Search for the cell housing the specified text and yield its (x, y) center coordinate. 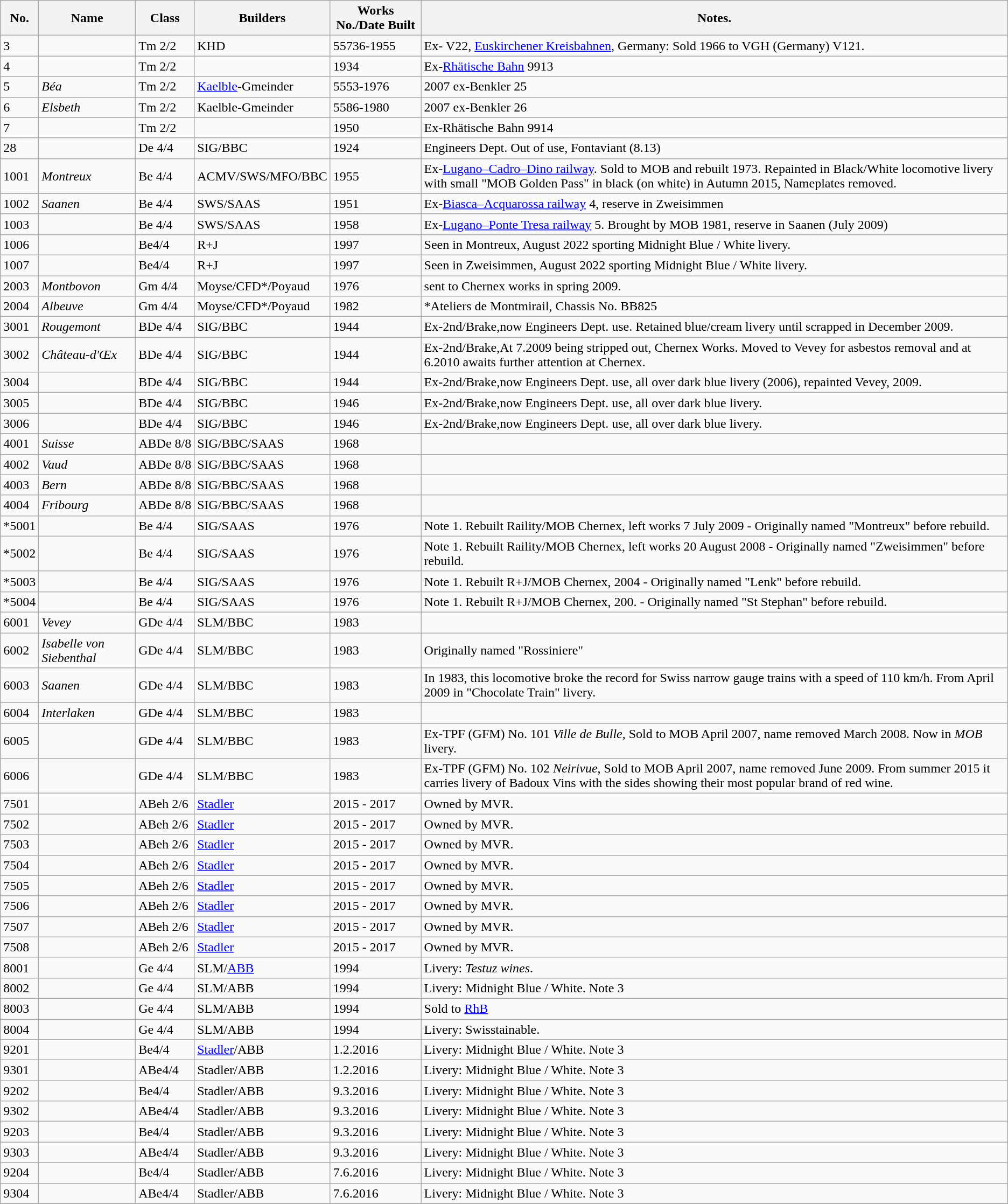
Château-d'Œx (87, 354)
7502 (19, 824)
7507 (19, 927)
Name (87, 18)
9304 (19, 1193)
Note 1. Rebuilt Raility/MOB Chernex, left works 20 August 2008 - Originally named "Zweisimmen" before rebuild. (714, 554)
6003 (19, 685)
7506 (19, 906)
2003 (19, 286)
*5004 (19, 602)
9204 (19, 1173)
Bern (87, 485)
Seen in Montreux, August 2022 sporting Midnight Blue / White livery. (714, 245)
4002 (19, 464)
7501 (19, 804)
In 1983, this locomotive broke the record for Swiss narrow gauge trains with a speed of 110 km/h. From April 2009 in "Chocolate Train" livery. (714, 685)
2007 ex-Benkler 26 (714, 107)
5586-1980 (376, 107)
4003 (19, 485)
2007 ex-Benkler 25 (714, 87)
6001 (19, 622)
sent to Chernex works in spring 2009. (714, 286)
2004 (19, 307)
De 4/4 (165, 148)
9201 (19, 1050)
7504 (19, 865)
Vaud (87, 464)
9203 (19, 1132)
6002 (19, 650)
No. (19, 18)
8001 (19, 968)
7503 (19, 845)
1007 (19, 265)
9301 (19, 1070)
Elsbeth (87, 107)
Ex-TPF (GFM) No. 101 Ville de Bulle, Sold to MOB April 2007, name removed March 2008. Now in MOB livery. (714, 741)
Montreux (87, 176)
7505 (19, 886)
Ex-Rhätische Bahn 9913 (714, 66)
Ex-Biasca–Acquarossa railway 4, reserve in Zweisimmen (714, 204)
4 (19, 66)
Montbovon (87, 286)
8002 (19, 988)
1924 (376, 148)
Builders (262, 18)
1950 (376, 128)
4004 (19, 505)
8004 (19, 1029)
5553-1976 (376, 87)
Vevey (87, 622)
Works No./Date Built (376, 18)
3006 (19, 423)
6006 (19, 776)
Sold to RhB (714, 1008)
*5003 (19, 581)
*5001 (19, 526)
1951 (376, 204)
Ex-Lugano–Ponte Tresa railway 5. Brought by MOB 1981, reserve in Saanen (July 2009) (714, 224)
Ex-Rhätische Bahn 9914 (714, 128)
Note 1. Rebuilt R+J/MOB Chernex, 200. - Originally named "St Stephan" before rebuild. (714, 602)
Ex-2nd/Brake,now Engineers Dept. use, all over dark blue livery (2006), repainted Vevey, 2009. (714, 382)
Isabelle von Siebenthal (87, 650)
Livery: Testuz wines. (714, 968)
9302 (19, 1111)
Ex-2nd/Brake,At 7.2009 being stripped out, Chernex Works. Moved to Vevey for asbestos removal and at 6.2010 awaits further attention at Chernex. (714, 354)
1003 (19, 224)
Seen in Zweisimmen, August 2022 sporting Midnight Blue / White livery. (714, 265)
6004 (19, 713)
6 (19, 107)
4001 (19, 444)
1955 (376, 176)
*Ateliers de Montmirail, Chassis No. BB825 (714, 307)
Béa (87, 87)
7 (19, 128)
Suisse (87, 444)
5 (19, 87)
Rougemont (87, 327)
3002 (19, 354)
1934 (376, 66)
Interlaken (87, 713)
3004 (19, 382)
1001 (19, 176)
ACMV/SWS/MFO/BBC (262, 176)
1982 (376, 307)
55736-1955 (376, 46)
Ex-2nd/Brake,now Engineers Dept. use. Retained blue/cream livery until scrapped in December 2009. (714, 327)
3 (19, 46)
1006 (19, 245)
7508 (19, 947)
Albeuve (87, 307)
Note 1. Rebuilt R+J/MOB Chernex, 2004 - Originally named "Lenk" before rebuild. (714, 581)
Fribourg (87, 505)
Livery: Swisstainable. (714, 1029)
Originally named "Rossiniere" (714, 650)
1958 (376, 224)
1002 (19, 204)
28 (19, 148)
Note 1. Rebuilt Raility/MOB Chernex, left works 7 July 2009 - Originally named "Montreux" before rebuild. (714, 526)
9202 (19, 1091)
9303 (19, 1152)
Engineers Dept. Out of use, Fontaviant (8.13) (714, 148)
Class (165, 18)
6005 (19, 741)
3005 (19, 403)
Ex- V22, Euskirchener Kreisbahnen, Germany: Sold 1966 to VGH (Germany) V121. (714, 46)
3001 (19, 327)
KHD (262, 46)
Notes. (714, 18)
*5002 (19, 554)
8003 (19, 1008)
